Capture the cell that displays the provided text and extract its [X, Y] central coordinate. 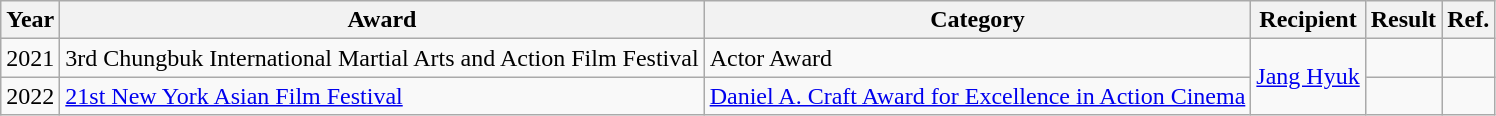
Recipient [1308, 20]
Category [978, 20]
Year [30, 20]
Daniel A. Craft Award for Excellence in Action Cinema [978, 96]
Ref. [1468, 20]
Award [382, 20]
Actor Award [978, 58]
2021 [30, 58]
Jang Hyuk [1308, 77]
3rd Chungbuk International Martial Arts and Action Film Festival [382, 58]
21st New York Asian Film Festival [382, 96]
Result [1403, 20]
2022 [30, 96]
